For the text-containing cell, return its midpoint in [x, y] coordinate format. 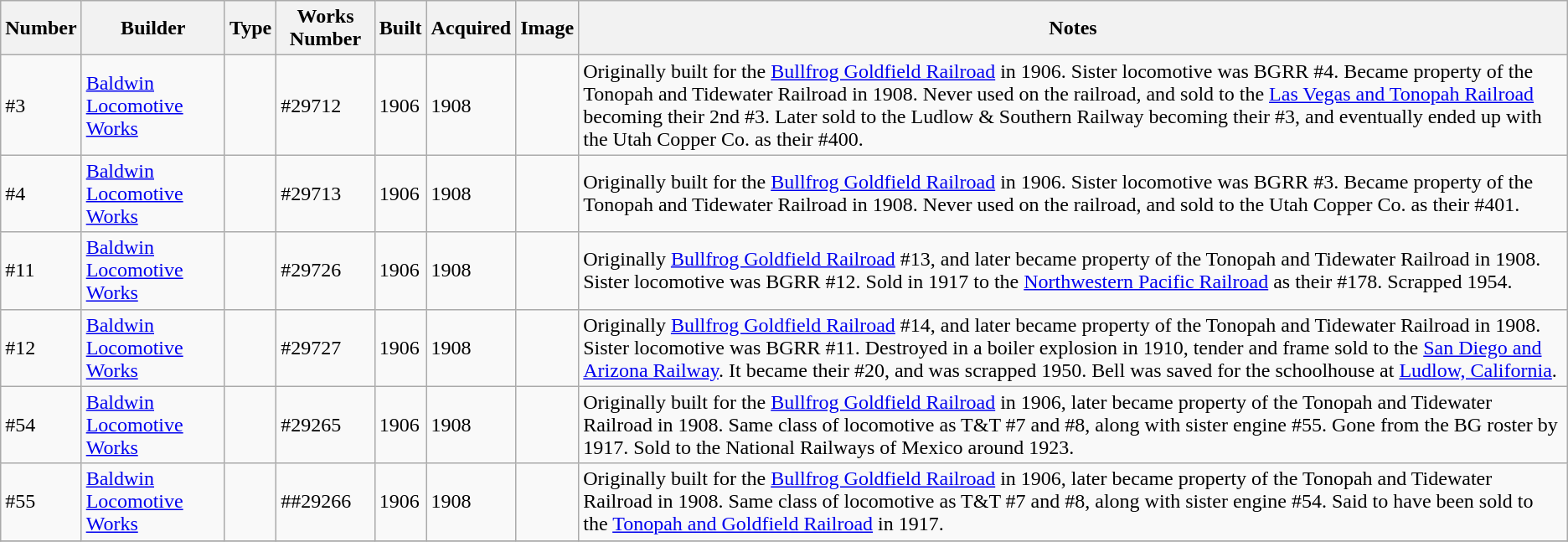
#3 [41, 106]
#4 [41, 194]
#29712 [326, 106]
##29266 [326, 502]
#54 [41, 425]
#29727 [326, 348]
Works Number [326, 28]
#55 [41, 502]
#29265 [326, 425]
#29713 [326, 194]
#11 [41, 271]
Type [250, 28]
Acquired [471, 28]
#12 [41, 348]
Notes [1074, 28]
Builder [152, 28]
Image [548, 28]
Built [400, 28]
Number [41, 28]
#29726 [326, 271]
